Pinpoint the cell where the given text exists, returning its (X, Y) midpoint coordinate. 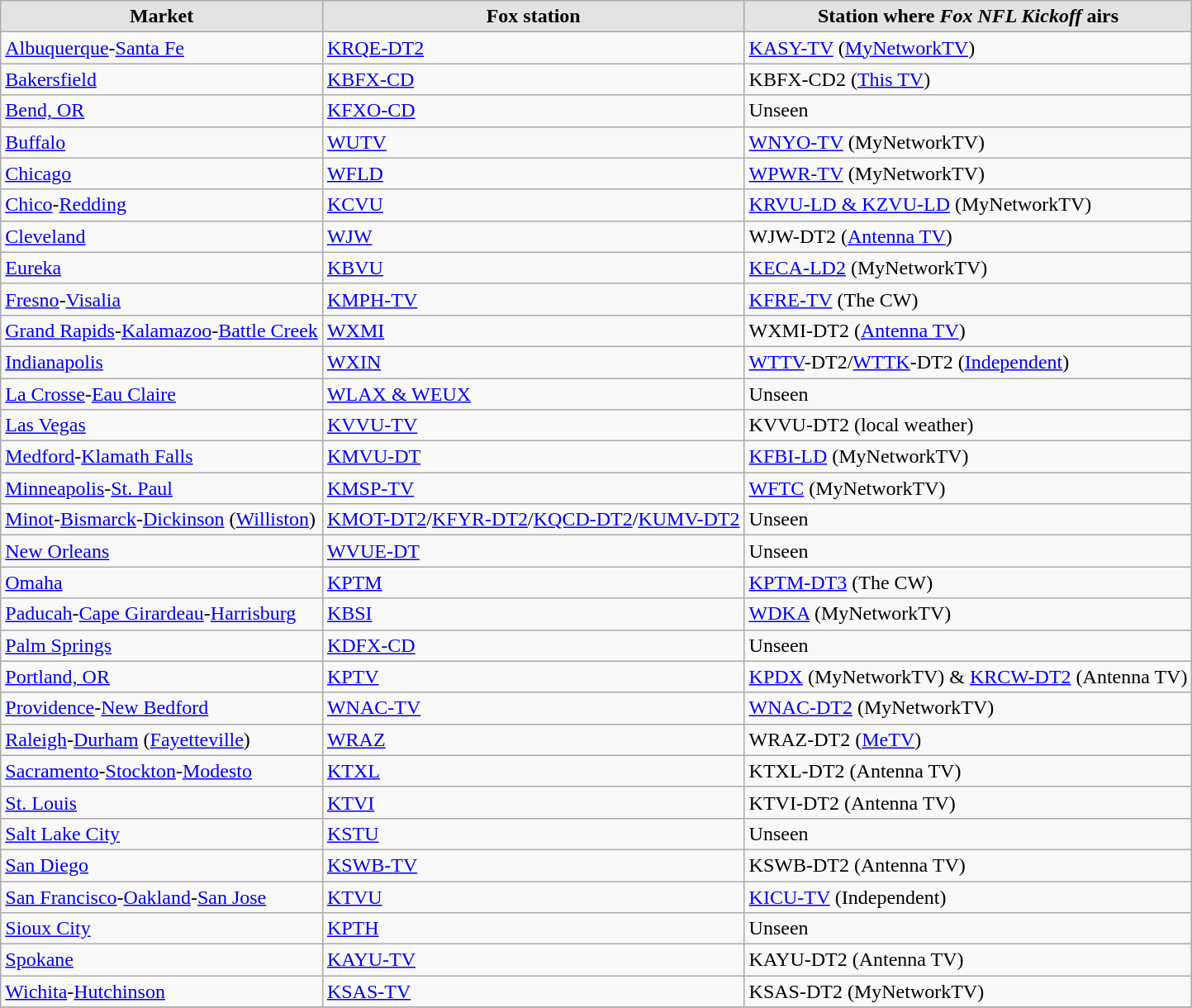
KDFX-CD (534, 645)
KTVU (534, 896)
Station where Fox NFL Kickoff airs (968, 17)
KFXO-CD (534, 111)
WTTV-DT2/WTTK-DT2 (Independent) (968, 362)
KTVI-DT2 (Antenna TV) (968, 802)
Wichita-Hutchinson (162, 991)
Cleveland (162, 236)
KFRE-TV (The CW) (968, 299)
KECA-LD2 (MyNetworkTV) (968, 268)
KRQE-DT2 (534, 48)
WXMI (534, 330)
WFLD (534, 174)
KASY-TV (MyNetworkTV) (968, 48)
Chicago (162, 174)
KBSI (534, 614)
KTXL (534, 771)
KMPH-TV (534, 299)
WJW-DT2 (Antenna TV) (968, 236)
KFBI-LD (MyNetworkTV) (968, 457)
WRAZ-DT2 (MeTV) (968, 739)
Bakersfield (162, 79)
KPTH (534, 929)
Bend, OR (162, 111)
Fox station (534, 17)
WNAC-TV (534, 708)
Las Vegas (162, 426)
Paducah-Cape Girardeau-Harrisburg (162, 614)
La Crosse-Eau Claire (162, 394)
San Francisco-Oakland-San Jose (162, 896)
Buffalo (162, 142)
KSAS-DT2 (MyNetworkTV) (968, 991)
Medford-Klamath Falls (162, 457)
Chico-Redding (162, 205)
WUTV (534, 142)
WNYO-TV (MyNetworkTV) (968, 142)
Minneapolis-St. Paul (162, 488)
WLAX & WEUX (534, 394)
KPDX (MyNetworkTV) & KRCW-DT2 (Antenna TV) (968, 677)
KMSP-TV (534, 488)
KMOT-DT2/KFYR-DT2/KQCD-DT2/KUMV-DT2 (534, 520)
KTVI (534, 802)
Market (162, 17)
San Diego (162, 865)
WFTC (MyNetworkTV) (968, 488)
KSAS-TV (534, 991)
WXIN (534, 362)
Albuquerque-Santa Fe (162, 48)
KVVU-TV (534, 426)
KSTU (534, 834)
Fresno-Visalia (162, 299)
KCVU (534, 205)
KPTM-DT3 (The CW) (968, 582)
WDKA (MyNetworkTV) (968, 614)
KPTM (534, 582)
KBFX-CD2 (This TV) (968, 79)
Omaha (162, 582)
KSWB-DT2 (Antenna TV) (968, 865)
Portland, OR (162, 677)
KPTV (534, 677)
KSWB-TV (534, 865)
Providence-New Bedford (162, 708)
KVVU-DT2 (local weather) (968, 426)
WNAC-DT2 (MyNetworkTV) (968, 708)
Grand Rapids-Kalamazoo-Battle Creek (162, 330)
KICU-TV (Independent) (968, 896)
KTXL-DT2 (Antenna TV) (968, 771)
Raleigh-Durham (Fayetteville) (162, 739)
KBFX-CD (534, 79)
WJW (534, 236)
WPWR-TV (MyNetworkTV) (968, 174)
KBVU (534, 268)
New Orleans (162, 551)
St. Louis (162, 802)
KAYU-DT2 (Antenna TV) (968, 960)
Palm Springs (162, 645)
Indianapolis (162, 362)
WVUE-DT (534, 551)
Eureka (162, 268)
WXMI-DT2 (Antenna TV) (968, 330)
KRVU-LD & KZVU-LD (MyNetworkTV) (968, 205)
Sioux City (162, 929)
KMVU-DT (534, 457)
Sacramento-Stockton-Modesto (162, 771)
Minot-Bismarck-Dickinson (Williston) (162, 520)
KAYU-TV (534, 960)
Spokane (162, 960)
Salt Lake City (162, 834)
WRAZ (534, 739)
